Capture the cell that displays the provided text and extract its (x, y) central coordinate. 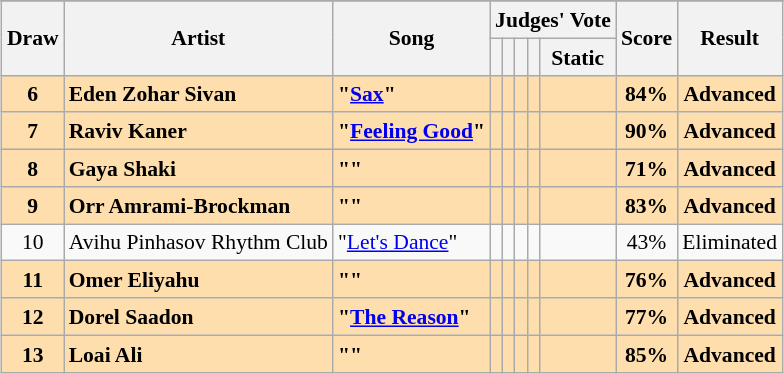
43% (646, 242)
"Let's Dance" (412, 242)
"Feeling Good" (412, 132)
"Sax" (412, 94)
77% (646, 316)
Draw (33, 38)
8 (33, 168)
6 (33, 94)
83% (646, 206)
Loai Ali (198, 354)
Artist (198, 38)
11 (33, 280)
7 (33, 132)
Eliminated (730, 242)
Avihu Pinhasov Rhythm Club (198, 242)
Raviv Kaner (198, 132)
71% (646, 168)
"The Reason" (412, 316)
76% (646, 280)
10 (33, 242)
Static (578, 56)
Omer Eliyahu (198, 280)
9 (33, 206)
Result (730, 38)
Orr Amrami-Brockman (198, 206)
Judges' Vote (553, 20)
13 (33, 354)
12 (33, 316)
85% (646, 354)
Song (412, 38)
Gaya Shaki (198, 168)
Dorel Saadon (198, 316)
Score (646, 38)
84% (646, 94)
Eden Zohar Sivan (198, 94)
90% (646, 132)
